Extract the (X, Y) coordinate from the center of the cell holding the provided text.  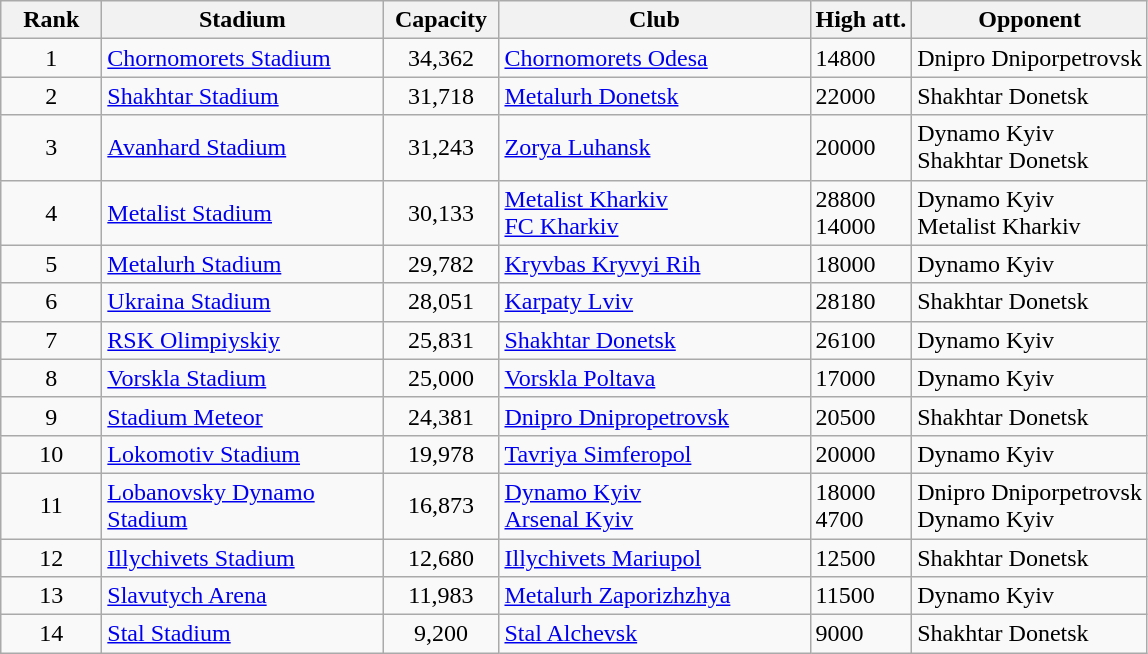
Metalist KharkivFC Kharkiv (654, 212)
12,680 (441, 557)
Metalurh Zaporizhzhya (654, 596)
Stal Stadium (242, 634)
Dynamo KyivShakhtar Donetsk (1030, 148)
12 (52, 557)
Zorya Luhansk (654, 148)
13 (52, 596)
Club (654, 20)
Lobanovsky Dynamo Stadium (242, 506)
5 (52, 264)
Metalist Stadium (242, 212)
1 (52, 58)
Avanhard Stadium (242, 148)
31,718 (441, 96)
9 (52, 416)
Rank (52, 20)
Stadium (242, 20)
6 (52, 302)
2 (52, 96)
Capacity (441, 20)
Dnipro Dniporpetrovsk (1030, 58)
8 (52, 378)
Ukraina Stadium (242, 302)
Chornomorets Stadium (242, 58)
30,133 (441, 212)
Dynamo Kyiv Arsenal Kyiv (654, 506)
9000 (861, 634)
28,051 (441, 302)
20500 (861, 416)
Dynamo KyivMetalist Kharkiv (1030, 212)
Dnipro DniporpetrovskDynamo Kyiv (1030, 506)
Kryvbas Kryvyi Rih (654, 264)
11500 (861, 596)
Metalurh Donetsk (654, 96)
3 (52, 148)
19,978 (441, 454)
25,831 (441, 340)
25,000 (441, 378)
12500 (861, 557)
9,200 (441, 634)
11 (52, 506)
Lokomotiv Stadium (242, 454)
RSK Olimpiyskiy (242, 340)
2880014000 (861, 212)
Metalurh Stadium (242, 264)
Vorskla Stadium (242, 378)
Illychivets Stadium (242, 557)
Opponent (1030, 20)
31,243 (441, 148)
Tavriya Simferopol (654, 454)
26100 (861, 340)
22000 (861, 96)
Dnipro Dnipropetrovsk (654, 416)
11,983 (441, 596)
Vorskla Poltava (654, 378)
24,381 (441, 416)
14 (52, 634)
18000 (861, 264)
180004700 (861, 506)
Chornomorets Odesa (654, 58)
Stal Alchevsk (654, 634)
High att. (861, 20)
29,782 (441, 264)
Illychivets Mariupol (654, 557)
10 (52, 454)
17000 (861, 378)
28180 (861, 302)
7 (52, 340)
16,873 (441, 506)
14800 (861, 58)
Shakhtar Stadium (242, 96)
Slavutych Arena (242, 596)
Karpaty Lviv (654, 302)
4 (52, 212)
34,362 (441, 58)
Stadium Meteor (242, 416)
